For the text-containing cell, return its midpoint in (x, y) coordinate format. 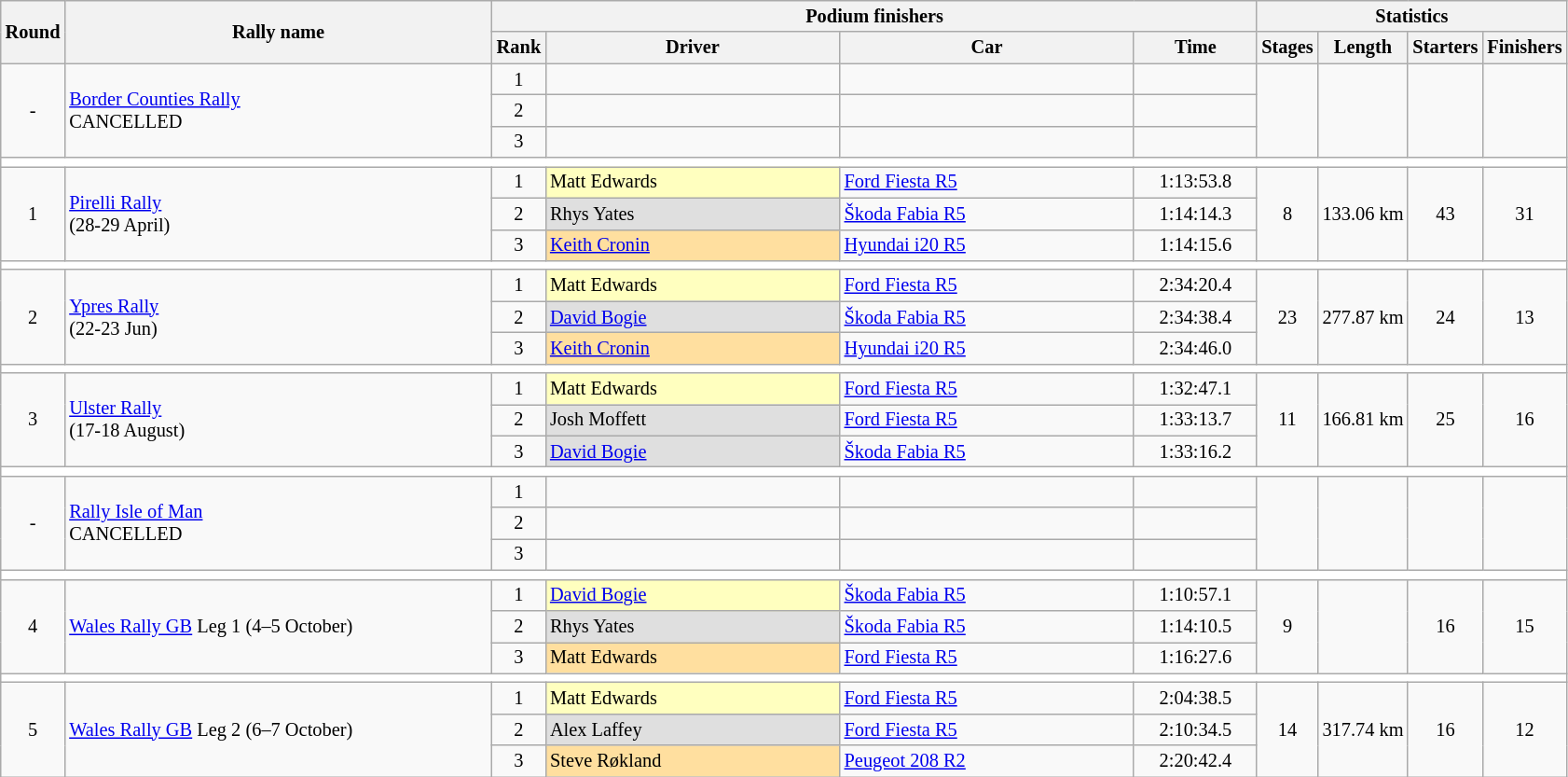
Wales Rally GB Leg 2 (6–7 October) (278, 729)
277.87 km (1363, 317)
43 (1445, 213)
1:32:47.1 (1195, 389)
Rally name (278, 32)
1:14:14.3 (1195, 214)
Podium finishers (874, 16)
Length (1363, 48)
Finishers (1524, 48)
1:10:57.1 (1195, 595)
Driver (693, 48)
1:13:53.8 (1195, 182)
Peugeot 208 R2 (987, 761)
14 (1286, 729)
15 (1524, 627)
1:14:10.5 (1195, 626)
2:34:20.4 (1195, 285)
13 (1524, 317)
2:34:38.4 (1195, 317)
1:16:27.6 (1195, 658)
2:10:34.5 (1195, 729)
Josh Moffett (693, 420)
8 (1286, 213)
2:34:46.0 (1195, 348)
24 (1445, 317)
1:14:15.6 (1195, 245)
2:04:38.5 (1195, 698)
Rank (518, 48)
1:33:16.2 (1195, 451)
Starters (1445, 48)
Time (1195, 48)
Steve Røkland (693, 761)
23 (1286, 317)
Alex Laffey (693, 729)
317.74 km (1363, 729)
Round (34, 32)
Car (987, 48)
5 (34, 729)
25 (1445, 420)
Border Counties RallyCANCELLED (278, 110)
31 (1524, 213)
11 (1286, 420)
Rally Isle of ManCANCELLED (278, 522)
4 (34, 627)
9 (1286, 627)
2:20:42.4 (1195, 761)
Wales Rally GB Leg 1 (4–5 October) (278, 627)
166.81 km (1363, 420)
Pirelli Rally(28-29 April) (278, 213)
133.06 km (1363, 213)
Ulster Rally(17-18 August) (278, 420)
Stages (1286, 48)
Ypres Rally(22-23 Jun) (278, 317)
1:33:13.7 (1195, 420)
Statistics (1411, 16)
12 (1524, 729)
